Search for the cell housing the specified text and yield its [X, Y] center coordinate. 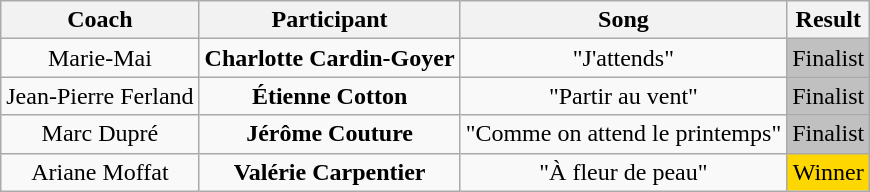
Result [828, 20]
Coach [100, 20]
Marc Dupré [100, 134]
Charlotte Cardin-Goyer [330, 58]
Ariane Moffat [100, 172]
Étienne Cotton [330, 96]
"Comme on attend le printemps" [624, 134]
"À fleur de peau" [624, 172]
Jérôme Couture [330, 134]
Song [624, 20]
Participant [330, 20]
Winner [828, 172]
"Partir au vent" [624, 96]
Marie-Mai [100, 58]
Valérie Carpentier [330, 172]
"J'attends" [624, 58]
Jean-Pierre Ferland [100, 96]
